Search for the cell housing the specified text and yield its (x, y) center coordinate. 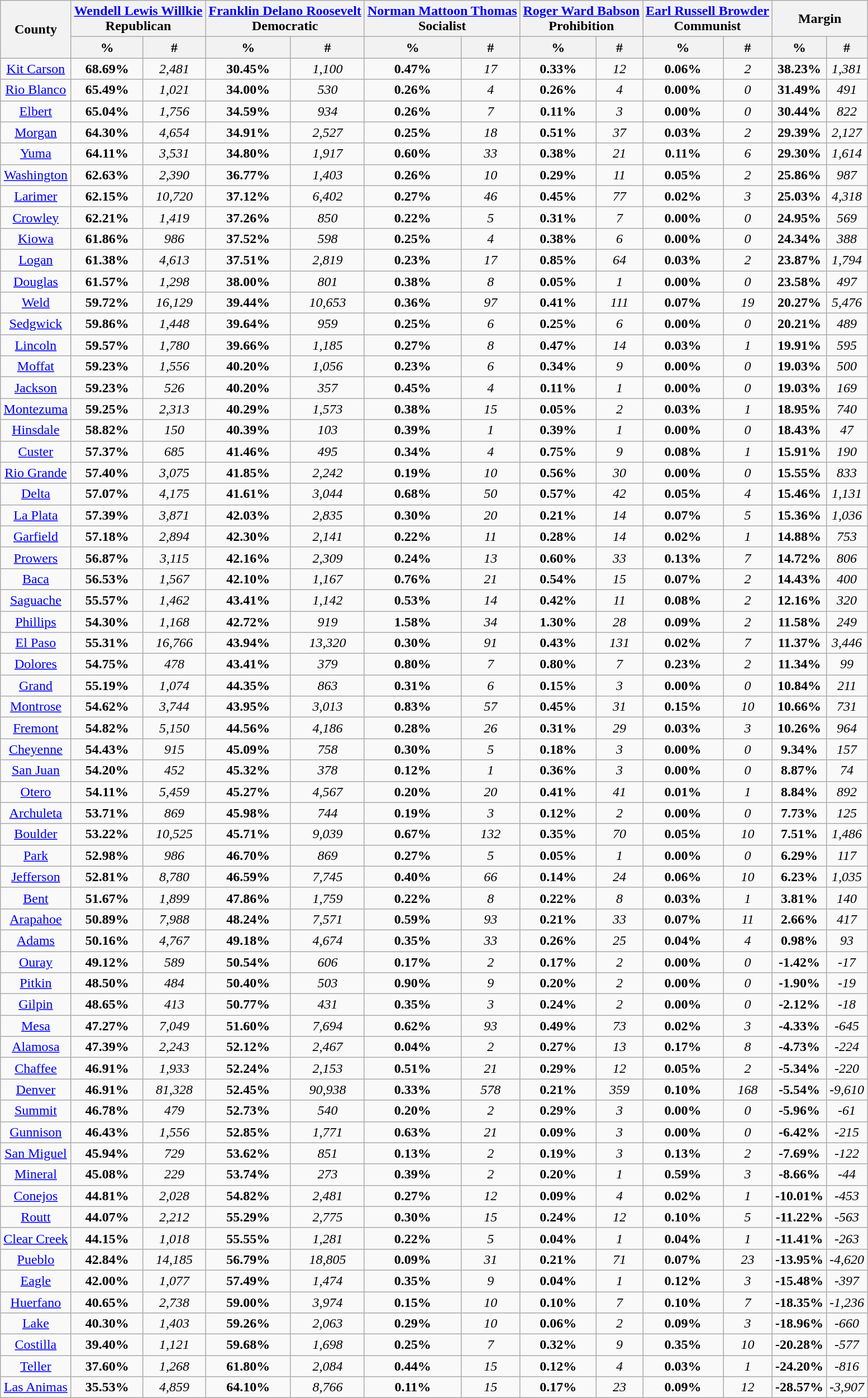
50.89% (107, 919)
59.68% (248, 1345)
-5.54% (800, 1090)
Elbert (36, 111)
1,142 (327, 600)
45.09% (248, 749)
Otero (36, 792)
57.18% (107, 536)
34.00% (248, 90)
1,056 (327, 367)
-816 (847, 1366)
Jefferson (36, 877)
131 (619, 643)
Clear Creek (36, 1238)
Conejos (36, 1196)
1,185 (327, 345)
41 (619, 792)
357 (327, 388)
-11.22% (800, 1217)
Pueblo (36, 1259)
39.44% (248, 303)
47.39% (107, 1047)
2,835 (327, 515)
2,467 (327, 1047)
0.62% (412, 1026)
54.30% (107, 622)
29.39% (800, 132)
37.51% (248, 260)
50 (490, 494)
1,419 (174, 217)
43.95% (248, 707)
Park (36, 855)
45.71% (248, 834)
1,759 (327, 898)
61.38% (107, 260)
-6.42% (800, 1132)
54.62% (107, 707)
0.18% (558, 749)
-18 (847, 1005)
589 (174, 962)
3,744 (174, 707)
46.43% (107, 1132)
14.88% (800, 536)
758 (327, 749)
7,745 (327, 877)
-1.42% (800, 962)
56.79% (248, 1259)
51.60% (248, 1026)
Eagle (36, 1281)
-220 (847, 1068)
-5.96% (800, 1111)
Prowers (36, 558)
25.03% (800, 196)
Wendell Lewis WillkieRepublican (139, 19)
3,115 (174, 558)
915 (174, 749)
503 (327, 983)
Adams (36, 940)
46.59% (248, 877)
Weld (36, 303)
37.26% (248, 217)
-17 (847, 962)
10.84% (800, 686)
38.00% (248, 281)
52.73% (248, 1111)
7,694 (327, 1026)
45.94% (107, 1153)
37.12% (248, 196)
49.18% (248, 940)
Rio Grande (36, 473)
1,780 (174, 345)
48.65% (107, 1005)
39.40% (107, 1345)
3,871 (174, 515)
37.52% (248, 239)
16,129 (174, 303)
Moffat (36, 367)
39.64% (248, 324)
Lincoln (36, 345)
431 (327, 1005)
24.95% (800, 217)
45.32% (248, 771)
-24.20% (800, 1366)
2,063 (327, 1324)
132 (490, 834)
1,167 (327, 579)
569 (847, 217)
58.82% (107, 430)
Fremont (36, 728)
Yuma (36, 154)
1,567 (174, 579)
46.78% (107, 1111)
90,938 (327, 1090)
Montrose (36, 707)
-397 (847, 1281)
41.61% (248, 494)
-2.12% (800, 1005)
40.65% (107, 1302)
57 (490, 707)
-4.33% (800, 1026)
52.24% (248, 1068)
0.90% (412, 983)
Kit Carson (36, 69)
Arapahoe (36, 919)
-28.57% (800, 1387)
65.04% (107, 111)
-224 (847, 1047)
0.83% (412, 707)
Archuleta (36, 813)
44.07% (107, 1217)
55.55% (248, 1238)
Kiowa (36, 239)
497 (847, 281)
50.16% (107, 940)
987 (847, 175)
16,766 (174, 643)
55.29% (248, 1217)
-4.73% (800, 1047)
29.30% (800, 154)
34.91% (248, 132)
0.67% (412, 834)
74 (847, 771)
-215 (847, 1132)
51.67% (107, 898)
Cheyenne (36, 749)
7,571 (327, 919)
24.34% (800, 239)
1,933 (174, 1068)
3,044 (327, 494)
400 (847, 579)
1,100 (327, 69)
578 (490, 1090)
13,320 (327, 643)
-263 (847, 1238)
1.58% (412, 622)
48.24% (248, 919)
892 (847, 792)
7.73% (800, 813)
359 (619, 1090)
8.87% (800, 771)
La Plata (36, 515)
0.57% (558, 494)
3.81% (800, 898)
14,185 (174, 1259)
540 (327, 1111)
-61 (847, 1111)
24 (619, 877)
57.39% (107, 515)
2,894 (174, 536)
-3,907 (847, 1387)
62.15% (107, 196)
41.85% (248, 473)
2,243 (174, 1047)
1,474 (327, 1281)
Huerfano (36, 1302)
1,698 (327, 1345)
County (36, 29)
47.86% (248, 898)
23.87% (800, 260)
8,766 (327, 1387)
8,780 (174, 877)
530 (327, 90)
190 (847, 451)
1,381 (847, 69)
49.12% (107, 962)
Mineral (36, 1174)
59.26% (248, 1324)
1,074 (174, 686)
150 (174, 430)
65.49% (107, 90)
1,131 (847, 494)
4,613 (174, 260)
50.54% (248, 962)
68.69% (107, 69)
-11.41% (800, 1238)
42.16% (248, 558)
42 (619, 494)
9.34% (800, 749)
6,402 (327, 196)
Bent (36, 898)
0.43% (558, 643)
Lake (36, 1324)
Grand (36, 686)
479 (174, 1111)
595 (847, 345)
-19 (847, 983)
1,018 (174, 1238)
34.80% (248, 154)
3,974 (327, 1302)
-577 (847, 1345)
1,021 (174, 90)
19.91% (800, 345)
1,756 (174, 111)
6.29% (800, 855)
-20.28% (800, 1345)
2,028 (174, 1196)
Gunnison (36, 1132)
1,035 (847, 877)
1,121 (174, 1345)
10.66% (800, 707)
Larimer (36, 196)
30 (619, 473)
1,448 (174, 324)
-13.95% (800, 1259)
47.27% (107, 1026)
Baca (36, 579)
2.66% (800, 919)
Hinsdale (36, 430)
0.56% (558, 473)
0.42% (558, 600)
606 (327, 962)
211 (847, 686)
37 (619, 132)
Rio Blanco (36, 90)
-44 (847, 1174)
44.35% (248, 686)
59.57% (107, 345)
71 (619, 1259)
1,614 (847, 154)
7,049 (174, 1026)
4,186 (327, 728)
57.07% (107, 494)
-8.66% (800, 1174)
18.43% (800, 430)
38.23% (800, 69)
2,390 (174, 175)
55.57% (107, 600)
0.76% (412, 579)
4,654 (174, 132)
229 (174, 1174)
Dolores (36, 664)
Mesa (36, 1026)
18 (490, 132)
Boulder (36, 834)
61.80% (248, 1366)
168 (748, 1090)
-1.90% (800, 983)
0.85% (558, 260)
964 (847, 728)
2,127 (847, 132)
0.01% (683, 792)
Logan (36, 260)
64 (619, 260)
10,653 (327, 303)
Pitkin (36, 983)
0.68% (412, 494)
0.63% (412, 1132)
Denver (36, 1090)
42.00% (107, 1281)
0.54% (558, 579)
1,298 (174, 281)
0.44% (412, 1366)
Alamosa (36, 1047)
Costilla (36, 1345)
4,567 (327, 792)
52.85% (248, 1132)
62.63% (107, 175)
744 (327, 813)
-660 (847, 1324)
-18.96% (800, 1324)
73 (619, 1026)
57.49% (248, 1281)
20.21% (800, 324)
56.87% (107, 558)
1,771 (327, 1132)
0.53% (412, 600)
14.43% (800, 579)
-5.34% (800, 1068)
2,153 (327, 1068)
40.29% (248, 409)
42.10% (248, 579)
77 (619, 196)
1,462 (174, 600)
15.36% (800, 515)
46 (490, 196)
Chaffee (36, 1068)
54.75% (107, 664)
-15.48% (800, 1281)
5,150 (174, 728)
2,309 (327, 558)
42.72% (248, 622)
Delta (36, 494)
54.43% (107, 749)
103 (327, 430)
64.30% (107, 132)
2,212 (174, 1217)
934 (327, 111)
1,268 (174, 1366)
3,446 (847, 643)
53.74% (248, 1174)
36.77% (248, 175)
273 (327, 1174)
52.81% (107, 877)
Saguache (36, 600)
4,767 (174, 940)
5,476 (847, 303)
81,328 (174, 1090)
-10.01% (800, 1196)
598 (327, 239)
Garfield (36, 536)
28 (619, 622)
San Miguel (36, 1153)
25.86% (800, 175)
97 (490, 303)
489 (847, 324)
Earl Russell BrowderCommunist (708, 19)
20.27% (800, 303)
959 (327, 324)
Custer (36, 451)
54.11% (107, 792)
1,794 (847, 260)
919 (327, 622)
34.59% (248, 111)
San Juan (36, 771)
64.11% (107, 154)
44.81% (107, 1196)
8.84% (800, 792)
52.98% (107, 855)
70 (619, 834)
5,459 (174, 792)
53.22% (107, 834)
55.31% (107, 643)
140 (847, 898)
731 (847, 707)
484 (174, 983)
45.08% (107, 1174)
48.50% (107, 983)
753 (847, 536)
50.77% (248, 1005)
2,084 (327, 1366)
18.95% (800, 409)
2,738 (174, 1302)
64.10% (248, 1387)
0.14% (558, 877)
59.00% (248, 1302)
54.20% (107, 771)
15.91% (800, 451)
29 (619, 728)
388 (847, 239)
56.53% (107, 579)
Teller (36, 1366)
320 (847, 600)
4,859 (174, 1387)
52.45% (248, 1090)
34 (490, 622)
47 (847, 430)
-122 (847, 1153)
61.57% (107, 281)
Ouray (36, 962)
Montezuma (36, 409)
66 (490, 877)
El Paso (36, 643)
850 (327, 217)
19 (748, 303)
Franklin Delano RooseveltDemocratic (285, 19)
863 (327, 686)
Summit (36, 1111)
57.37% (107, 451)
526 (174, 388)
378 (327, 771)
0.40% (412, 877)
4,674 (327, 940)
-18.35% (800, 1302)
2,819 (327, 260)
3,013 (327, 707)
2,141 (327, 536)
53.71% (107, 813)
10.26% (800, 728)
46.70% (248, 855)
478 (174, 664)
Morgan (36, 132)
44.56% (248, 728)
42.03% (248, 515)
61.86% (107, 239)
417 (847, 919)
1,486 (847, 834)
2,313 (174, 409)
45.98% (248, 813)
40.30% (107, 1324)
740 (847, 409)
10,525 (174, 834)
0.98% (800, 940)
0.32% (558, 1345)
851 (327, 1153)
15.55% (800, 473)
-563 (847, 1217)
1,573 (327, 409)
1,077 (174, 1281)
Las Animas (36, 1387)
491 (847, 90)
62.21% (107, 217)
Washington (36, 175)
0.49% (558, 1026)
55.19% (107, 686)
9,039 (327, 834)
-4,620 (847, 1259)
50.40% (248, 983)
57.40% (107, 473)
833 (847, 473)
500 (847, 367)
-1,236 (847, 1302)
30.45% (248, 69)
157 (847, 749)
59.25% (107, 409)
7,988 (174, 919)
4,175 (174, 494)
117 (847, 855)
44.15% (107, 1238)
Gilpin (36, 1005)
Sedgwick (36, 324)
169 (847, 388)
59.72% (107, 303)
801 (327, 281)
23.58% (800, 281)
11.37% (800, 643)
125 (847, 813)
99 (847, 664)
1,917 (327, 154)
42.84% (107, 1259)
Phillips (36, 622)
1,281 (327, 1238)
7.51% (800, 834)
1.30% (558, 622)
413 (174, 1005)
Douglas (36, 281)
42.30% (248, 536)
Roger Ward BabsonProhibition (581, 19)
39.66% (248, 345)
Norman Mattoon ThomasSocialist (442, 19)
1,899 (174, 898)
249 (847, 622)
3,531 (174, 154)
37.60% (107, 1366)
14.72% (800, 558)
12.16% (800, 600)
26 (490, 728)
35.53% (107, 1387)
52.12% (248, 1047)
2,242 (327, 473)
41.46% (248, 451)
-453 (847, 1196)
3,075 (174, 473)
15.46% (800, 494)
111 (619, 303)
18,805 (327, 1259)
4,318 (847, 196)
Routt (36, 1217)
45.27% (248, 792)
91 (490, 643)
1,036 (847, 515)
11.34% (800, 664)
1,168 (174, 622)
0.75% (558, 451)
685 (174, 451)
2,775 (327, 1217)
53.62% (248, 1153)
Crowley (36, 217)
495 (327, 451)
-645 (847, 1026)
Margin (820, 19)
379 (327, 664)
31.49% (800, 90)
11.58% (800, 622)
25 (619, 940)
40.39% (248, 430)
452 (174, 771)
2,527 (327, 132)
6.23% (800, 877)
-7.69% (800, 1153)
822 (847, 111)
806 (847, 558)
59.86% (107, 324)
Jackson (36, 388)
-9,610 (847, 1090)
10,720 (174, 196)
30.44% (800, 111)
729 (174, 1153)
43.94% (248, 643)
